Return the [X, Y] coordinate for the center point of the cell that contains the specified text.  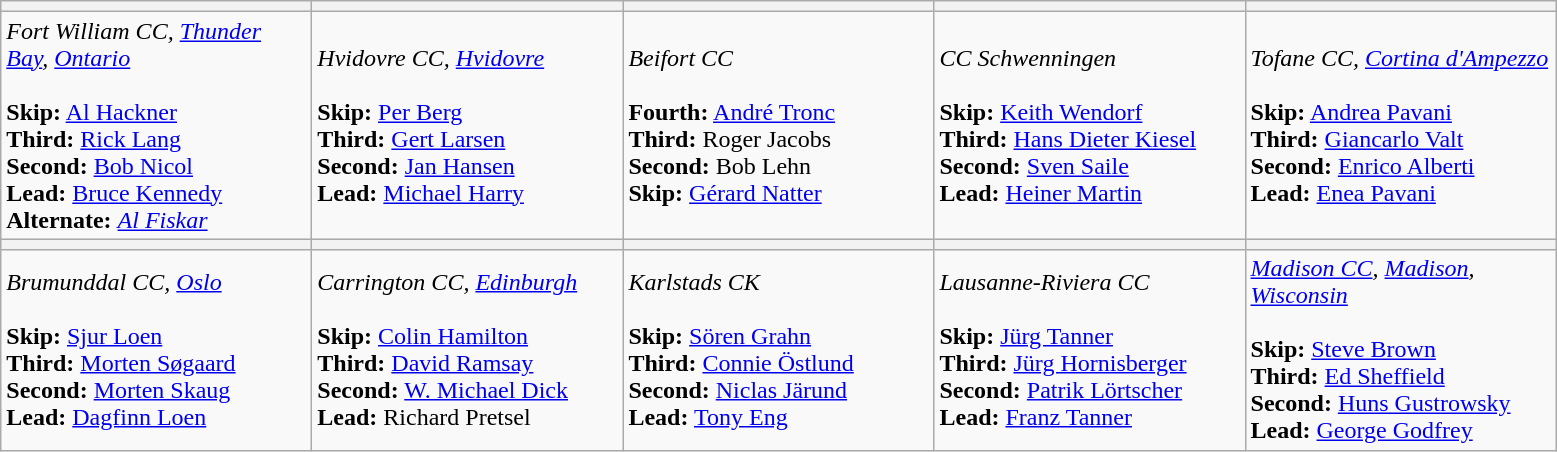
Carrington CC, EdinburghSkip: Colin Hamilton Third: David Ramsay Second: W. Michael Dick Lead: Richard Pretsel [468, 350]
Madison CC, Madison, WisconsinSkip: Steve Brown Third: Ed Sheffield Second: Huns Gustrowsky Lead: George Godfrey [1400, 350]
Karlstads CKSkip: Sören Grahn Third: Connie Östlund Second: Niclas Järund Lead: Tony Eng [778, 350]
Brumunddal CC, OsloSkip: Sjur Loen Third: Morten Søgaard Second: Morten Skaug Lead: Dagfinn Loen [156, 350]
Tofane CC, Cortina d'AmpezzoSkip: Andrea Pavani Third: Giancarlo Valt Second: Enrico Alberti Lead: Enea Pavani [1400, 126]
Hvidovre CC, HvidovreSkip: Per Berg Third: Gert Larsen Second: Jan Hansen Lead: Michael Harry [468, 126]
Lausanne-Riviera CCSkip: Jürg Tanner Third: Jürg Hornisberger Second: Patrik Lörtscher Lead: Franz Tanner [1090, 350]
Beifort CCFourth: André Tronc Third: Roger Jacobs Second: Bob Lehn Skip: Gérard Natter [778, 126]
Fort William CC, Thunder Bay, OntarioSkip: Al Hackner Third: Rick Lang Second: Bob Nicol Lead: Bruce Kennedy Alternate: Al Fiskar [156, 126]
CC SchwenningenSkip: Keith Wendorf Third: Hans Dieter Kiesel Second: Sven Saile Lead: Heiner Martin [1090, 126]
